From the cell containing the given text, extract its center point as [X, Y] coordinate. 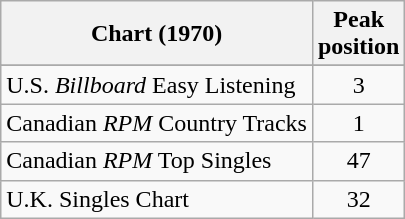
Canadian RPM Top Singles [157, 161]
32 [358, 199]
U.S. Billboard Easy Listening [157, 85]
3 [358, 85]
1 [358, 123]
47 [358, 161]
U.K. Singles Chart [157, 199]
Peakposition [358, 34]
Canadian RPM Country Tracks [157, 123]
Chart (1970) [157, 34]
